Find where the given text appears and provide that cell's center as [X, Y] coordinate. 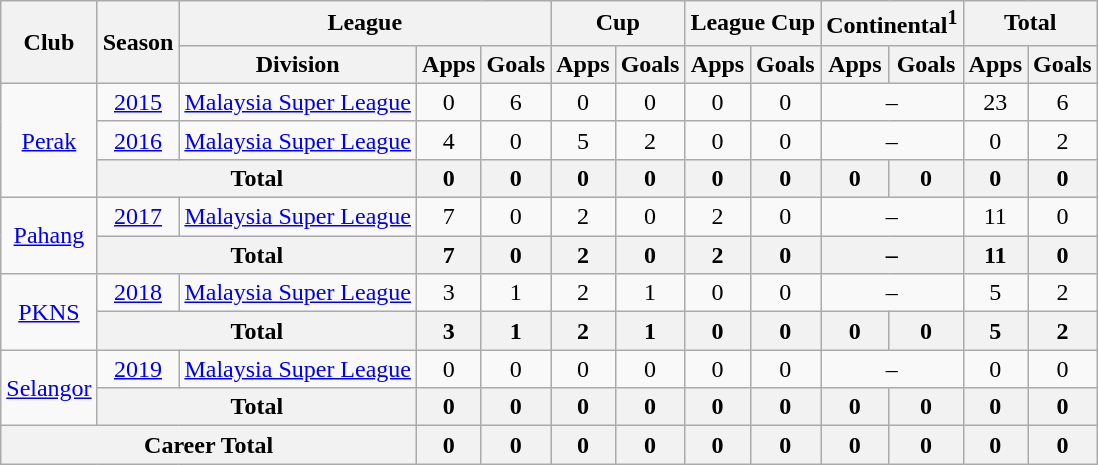
2017 [138, 217]
Selangor [49, 388]
4 [449, 140]
League Cup [753, 24]
Pahang [49, 236]
Perak [49, 140]
2018 [138, 293]
PKNS [49, 312]
Club [49, 42]
Division [298, 64]
League [365, 24]
Cup [618, 24]
23 [995, 102]
Continental1 [892, 24]
2019 [138, 369]
Season [138, 42]
Career Total [209, 445]
2015 [138, 102]
2016 [138, 140]
